Provide the [x, y] coordinate of the cell's center where the given text is located.  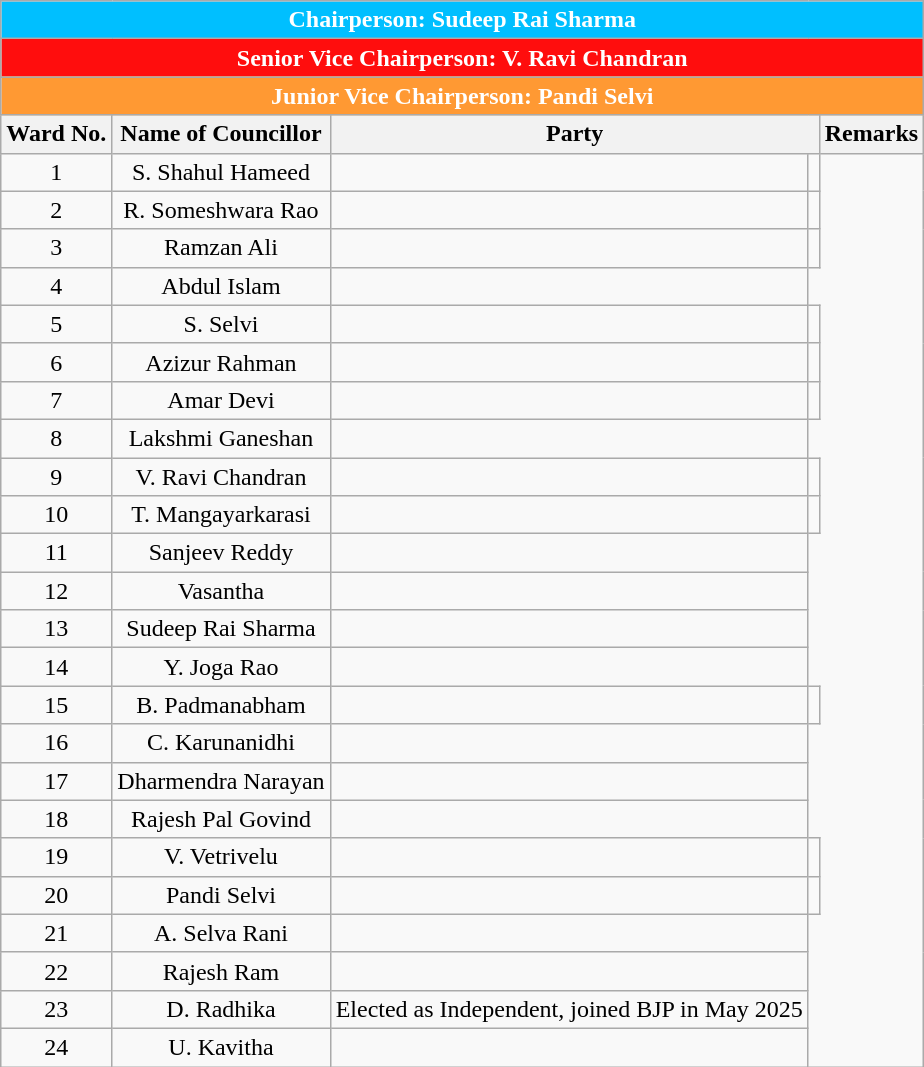
1 [56, 172]
D. Radhika [221, 1009]
13 [56, 629]
2 [56, 210]
V. Vetrivelu [221, 857]
Pandi Selvi [221, 895]
Sudeep Rai Sharma [221, 629]
18 [56, 819]
Remarks [871, 134]
Ramzan Ali [221, 248]
Senior Vice Chairperson: V. Ravi Chandran [462, 58]
C. Karunanidhi [221, 743]
19 [56, 857]
20 [56, 895]
8 [56, 438]
Abdul Islam [221, 286]
9 [56, 477]
T. Mangayarkarasi [221, 515]
17 [56, 781]
V. Ravi Chandran [221, 477]
22 [56, 971]
Amar Devi [221, 400]
B. Padmanabham [221, 705]
Vasantha [221, 591]
3 [56, 248]
12 [56, 591]
Y. Joga Rao [221, 667]
Dharmendra Narayan [221, 781]
15 [56, 705]
16 [56, 743]
24 [56, 1047]
Name of Councillor [221, 134]
U. Kavitha [221, 1047]
Elected as Independent, joined BJP in May 2025 [569, 1009]
7 [56, 400]
4 [56, 286]
R. Someshwara Rao [221, 210]
Azizur Rahman [221, 362]
Party [574, 134]
S. Shahul Hameed [221, 172]
Lakshmi Ganeshan [221, 438]
10 [56, 515]
Junior Vice Chairperson: Pandi Selvi [462, 96]
14 [56, 667]
A. Selva Rani [221, 933]
5 [56, 324]
S. Selvi [221, 324]
Rajesh Ram [221, 971]
11 [56, 553]
6 [56, 362]
Ward No. [56, 134]
21 [56, 933]
Sanjeev Reddy [221, 553]
23 [56, 1009]
Chairperson: Sudeep Rai Sharma [462, 20]
Rajesh Pal Govind [221, 819]
